For the text-containing cell, return its midpoint in (X, Y) coordinate format. 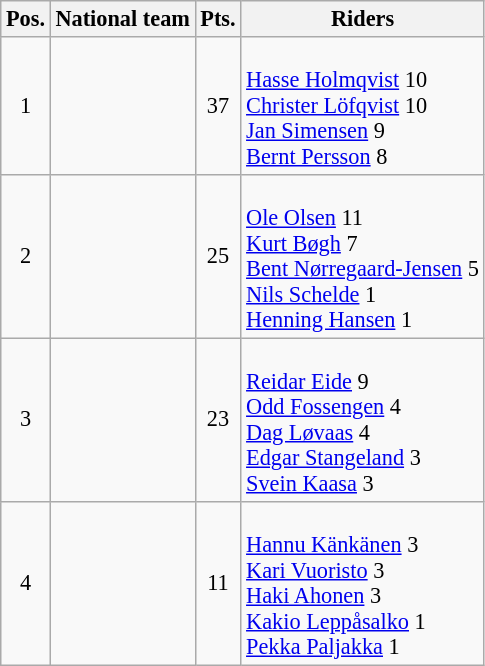
Pts. (218, 19)
Pos. (26, 19)
2 (26, 256)
1 (26, 106)
Reidar Eide 9 Odd Fossengen 4 Dag Løvaas 4 Edgar Stangeland 3 Svein Kaasa 3 (362, 420)
23 (218, 420)
Riders (362, 19)
Hannu Känkänen 3 Kari Vuoristo 3 Haki Ahonen 3 Kakio Leppåsalko 1 Pekka Paljakka 1 (362, 582)
11 (218, 582)
4 (26, 582)
Hasse Holmqvist 10 Christer Löfqvist 10 Jan Simensen 9 Bernt Persson 8 (362, 106)
37 (218, 106)
Ole Olsen 11 Kurt Bøgh 7 Bent Nørregaard-Jensen 5 Nils Schelde 1 Henning Hansen 1 (362, 256)
25 (218, 256)
National team (122, 19)
3 (26, 420)
